Locate the cell with the specified text and output its (X, Y) center coordinate. 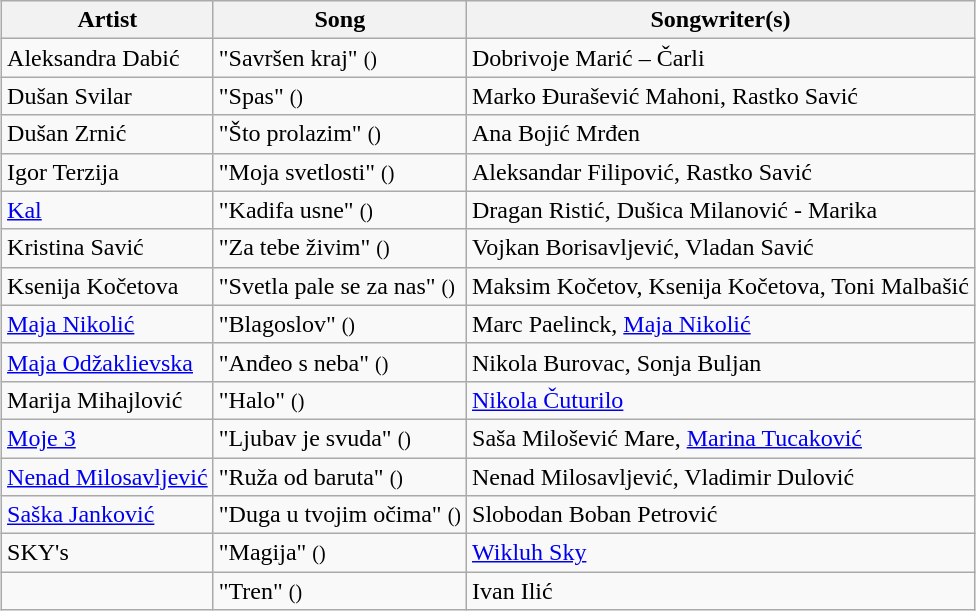
Vojkan Borisavljević, Vladan Savić (721, 248)
"Halo" () (340, 400)
Dobrivoje Marić – Čarli (721, 58)
Kal (108, 210)
Saša Milošević Mare, Marina Tucaković (721, 438)
Maksim Kočetov, Ksenija Kočetova, Toni Malbašić (721, 286)
Dušan Svilar (108, 96)
Aleksandra Dabić (108, 58)
Wikluh Sky (721, 553)
Moje 3 (108, 438)
Song (340, 20)
"Moja svetlosti" () (340, 172)
Marija Mihajlović (108, 400)
Ana Bojić Mrđen (721, 134)
Kristina Savić (108, 248)
Ivan Ilić (721, 591)
"Magija" () (340, 553)
Nikola Burovac, Sonja Buljan (721, 362)
Marc Paelinck, Maja Nikolić (721, 324)
"Za tebe živim" () (340, 248)
Maja Nikolić (108, 324)
Saška Janković (108, 515)
"Anđeo s neba" () (340, 362)
Slobodan Boban Petrović (721, 515)
Marko Đurašević Mahoni, Rastko Savić (721, 96)
Aleksandar Filipović, Rastko Savić (721, 172)
Ksenija Kočetova (108, 286)
Songwriter(s) (721, 20)
"Blagoslov" () (340, 324)
Nenad Milosavljević, Vladimir Dulović (721, 477)
Dragan Ristić, Dušica Milanović - Marika (721, 210)
"Ruža od baruta" () (340, 477)
Dušan Zrnić (108, 134)
"Tren" () (340, 591)
"Svetla pale se za nas" () (340, 286)
"Duga u tvojim očima" () (340, 515)
Igor Terzija (108, 172)
"Kadifa usne" () (340, 210)
"Ljubav je svuda" () (340, 438)
Artist (108, 20)
Nikola Čuturilo (721, 400)
"Spas" () (340, 96)
SKY's (108, 553)
Maja Odžaklievska (108, 362)
"Savršen kraj" () (340, 58)
"Što prolazim" () (340, 134)
Nenad Milosavljević (108, 477)
